Pinpoint the cell where the given text exists, returning its (x, y) midpoint coordinate. 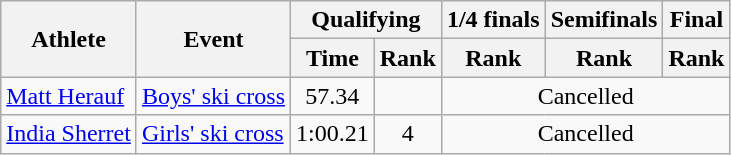
Boys' ski cross (213, 96)
Matt Herauf (69, 96)
India Sherret (69, 134)
Semifinals (604, 20)
57.34 (333, 96)
4 (408, 134)
1:00.21 (333, 134)
1/4 finals (493, 20)
Athlete (69, 39)
Girls' ski cross (213, 134)
Time (333, 58)
Final (696, 20)
Qualifying (366, 20)
Event (213, 39)
